Identify which cell holds the provided text, then report its [X, Y] central coordinate. 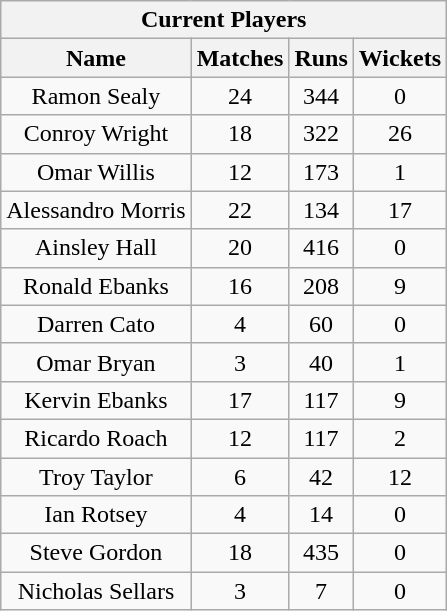
Alessandro Morris [96, 210]
Ramon Sealy [96, 96]
24 [240, 96]
Omar Willis [96, 172]
Conroy Wright [96, 134]
173 [321, 172]
134 [321, 210]
Ricardo Roach [96, 438]
Current Players [224, 20]
Kervin Ebanks [96, 400]
Troy Taylor [96, 477]
2 [400, 438]
16 [240, 286]
208 [321, 286]
Ian Rotsey [96, 515]
435 [321, 553]
Matches [240, 58]
Steve Gordon [96, 553]
42 [321, 477]
26 [400, 134]
22 [240, 210]
416 [321, 248]
7 [321, 591]
60 [321, 324]
322 [321, 134]
Ainsley Hall [96, 248]
14 [321, 515]
Name [96, 58]
344 [321, 96]
Darren Cato [96, 324]
Wickets [400, 58]
Omar Bryan [96, 362]
Nicholas Sellars [96, 591]
20 [240, 248]
Ronald Ebanks [96, 286]
Runs [321, 58]
6 [240, 477]
40 [321, 362]
